Extract the (X, Y) coordinate from the center of the cell holding the provided text.  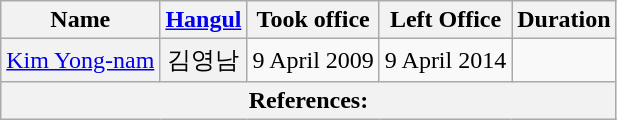
Name (80, 20)
9 April 2014 (445, 60)
Left Office (445, 20)
9 April 2009 (313, 60)
References: (308, 100)
Duration (564, 20)
Took office (313, 20)
김영남 (204, 60)
Kim Yong-nam (80, 60)
Hangul (204, 20)
